Pinpoint the cell where the given text exists, returning its [X, Y] midpoint coordinate. 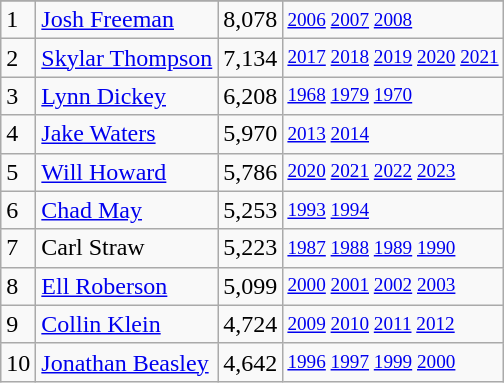
2006 2007 2008 [393, 20]
3 [18, 96]
7,134 [250, 58]
Carl Straw [127, 248]
Jonathan Beasley [127, 362]
10 [18, 362]
5,970 [250, 134]
Jake Waters [127, 134]
9 [18, 324]
2000 2001 2002 2003 [393, 286]
2013 2014 [393, 134]
1987 1988 1989 1990 [393, 248]
4,642 [250, 362]
5,223 [250, 248]
Ell Roberson [127, 286]
Josh Freeman [127, 20]
1993 1994 [393, 210]
5,099 [250, 286]
5 [18, 172]
2009 2010 2011 2012 [393, 324]
Skylar Thompson [127, 58]
8 [18, 286]
2 [18, 58]
Chad May [127, 210]
Will Howard [127, 172]
4 [18, 134]
2020 2021 2022 2023 [393, 172]
1996 1997 1999 2000 [393, 362]
Lynn Dickey [127, 96]
Collin Klein [127, 324]
5,786 [250, 172]
1968 1979 1970 [393, 96]
1 [18, 20]
4,724 [250, 324]
6,208 [250, 96]
2017 2018 2019 2020 2021 [393, 58]
5,253 [250, 210]
8,078 [250, 20]
7 [18, 248]
6 [18, 210]
